Determine the (X, Y) coordinate at the center of the cell enclosing the given text.  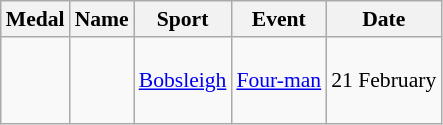
Event (278, 19)
21 February (384, 80)
Four-man (278, 80)
Medal (36, 19)
Date (384, 19)
Sport (183, 19)
Bobsleigh (183, 80)
Name (102, 19)
